Locate the cell with the specified text and output its [X, Y] center coordinate. 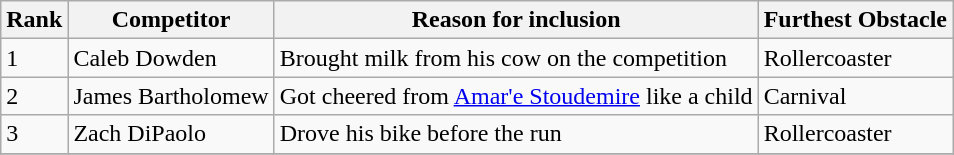
Competitor [171, 20]
Got cheered from Amar'e Stoudemire like a child [516, 96]
James Bartholomew [171, 96]
Caleb Dowden [171, 58]
1 [34, 58]
Zach DiPaolo [171, 134]
Reason for inclusion [516, 20]
Rank [34, 20]
Drove his bike before the run [516, 134]
Brought milk from his cow on the competition [516, 58]
2 [34, 96]
Carnival [855, 96]
3 [34, 134]
Furthest Obstacle [855, 20]
